Locate the cell with the specified text and output its (X, Y) center coordinate. 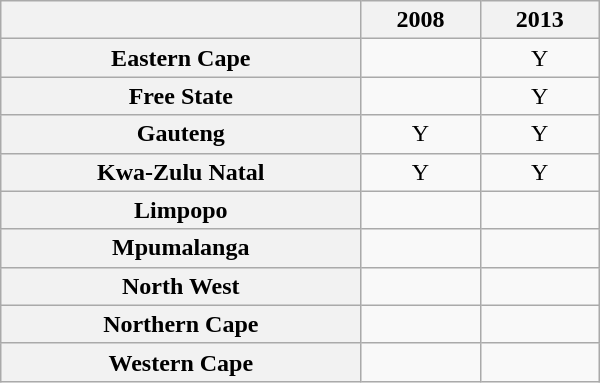
Northern Cape (181, 324)
Eastern Cape (181, 58)
Mpumalanga (181, 248)
North West (181, 286)
Western Cape (181, 362)
Limpopo (181, 210)
Gauteng (181, 134)
Free State (181, 96)
Kwa-Zulu Natal (181, 172)
2008 (420, 20)
2013 (540, 20)
